Detect which cell encompasses the target text, then output its (X, Y) center coordinate. 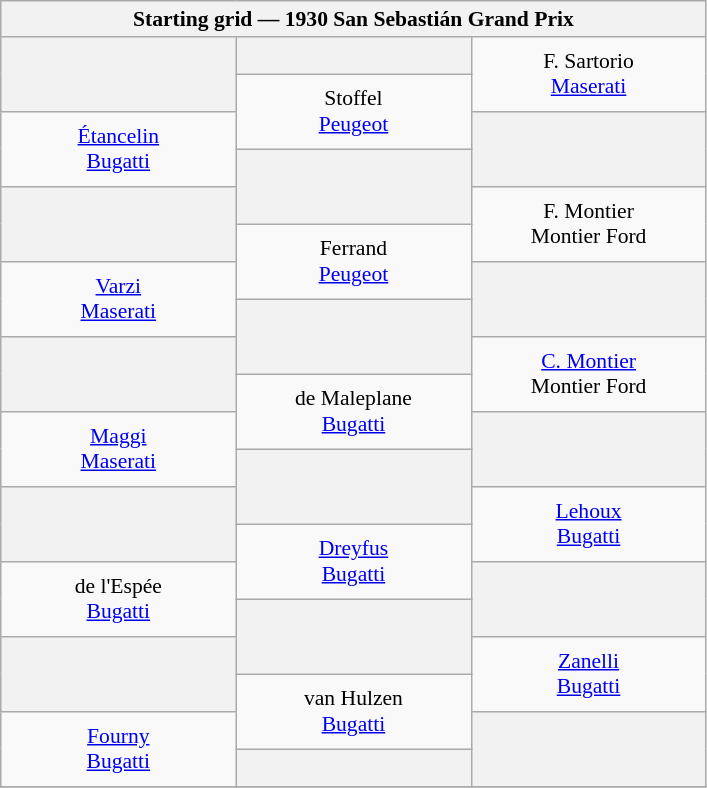
C. MontierMontier Ford (588, 374)
DreyfusBugatti (354, 562)
ÉtancelinBugatti (118, 150)
F. SartorioMaserati (588, 74)
MaggiMaserati (118, 450)
de MaleplaneBugatti (354, 412)
de l'EspéeBugatti (118, 600)
FournyBugatti (118, 750)
van HulzenBugatti (354, 712)
FerrandPeugeot (354, 262)
ZanelliBugatti (588, 674)
LehouxBugatti (588, 524)
Starting grid — 1930 San Sebastián Grand Prix (354, 19)
StoffelPeugeot (354, 112)
F. MontierMontier Ford (588, 224)
VarziMaserati (118, 300)
